Provide the [X, Y] coordinate of the cell's center where the given text is located.  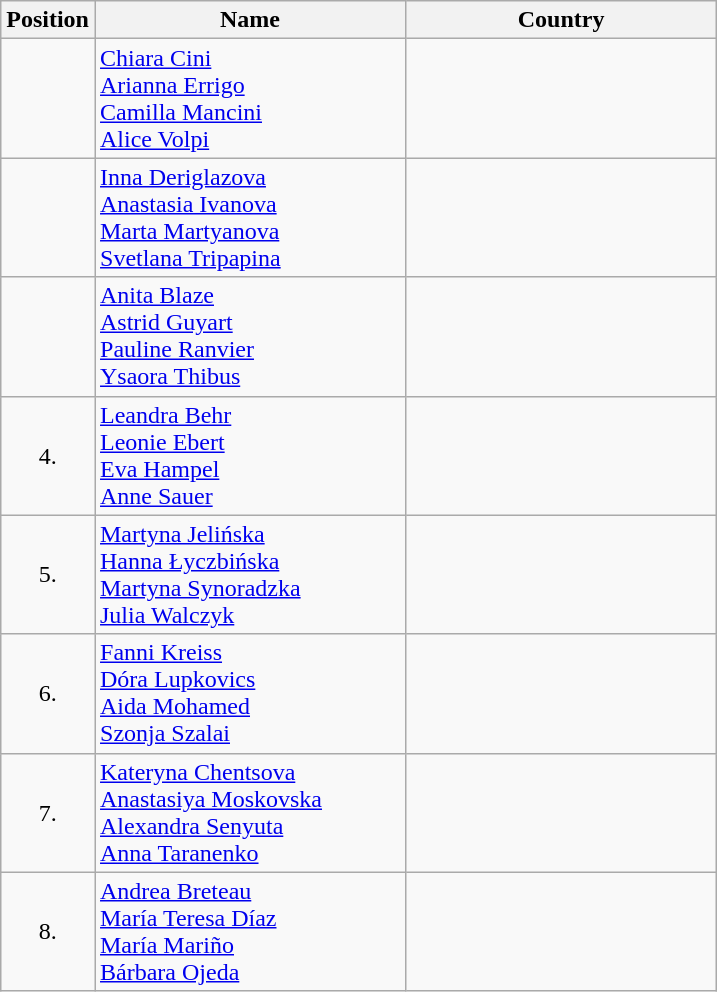
Inna DeriglazovaAnastasia IvanovaMarta MartyanovaSvetlana Tripapina [250, 218]
Leandra BehrLeonie EbertEva HampelAnne Sauer [250, 456]
Andrea BreteauMaría Teresa DíazMaría MariñoBárbara Ojeda [250, 932]
4. [48, 456]
Position [48, 20]
Anita BlazeAstrid GuyartPauline RanvierYsaora Thibus [250, 336]
6. [48, 694]
Martyna JelińskaHanna ŁyczbińskaMartyna SynoradzkaJulia Walczyk [250, 574]
7. [48, 812]
Chiara CiniArianna ErrigoCamilla ManciniAlice Volpi [250, 98]
Name [250, 20]
Kateryna ChentsovaAnastasiya MoskovskaAlexandra SenyutaAnna Taranenko [250, 812]
8. [48, 932]
Country [562, 20]
Fanni KreissDóra LupkovicsAida MohamedSzonja Szalai [250, 694]
5. [48, 574]
